From the cell containing the given text, extract its center point as (x, y) coordinate. 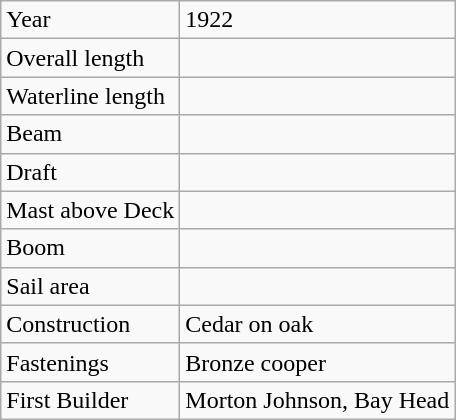
Beam (90, 134)
Fastenings (90, 362)
Morton Johnson, Bay Head (318, 400)
First Builder (90, 400)
Draft (90, 172)
Year (90, 20)
Mast above Deck (90, 210)
Bronze cooper (318, 362)
Cedar on oak (318, 324)
Sail area (90, 286)
Waterline length (90, 96)
Construction (90, 324)
Overall length (90, 58)
Boom (90, 248)
1922 (318, 20)
